Find where the given text appears and provide that cell's center as [X, Y] coordinate. 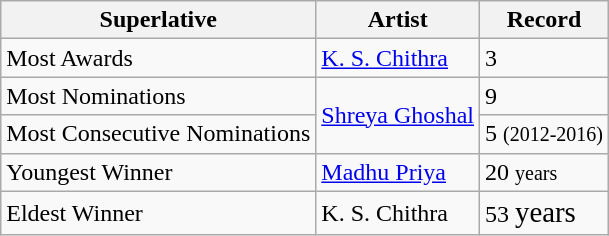
Record [544, 20]
20 years [544, 172]
5 (2012-2016) [544, 134]
Madhu Priya [398, 172]
Eldest Winner [158, 213]
Most Awards [158, 58]
9 [544, 96]
Shreya Ghoshal [398, 115]
Youngest Winner [158, 172]
Superlative [158, 20]
3 [544, 58]
Most Nominations [158, 96]
Artist [398, 20]
Most Consecutive Nominations [158, 134]
53 years [544, 213]
